Pinpoint the cell where the given text exists, returning its [X, Y] midpoint coordinate. 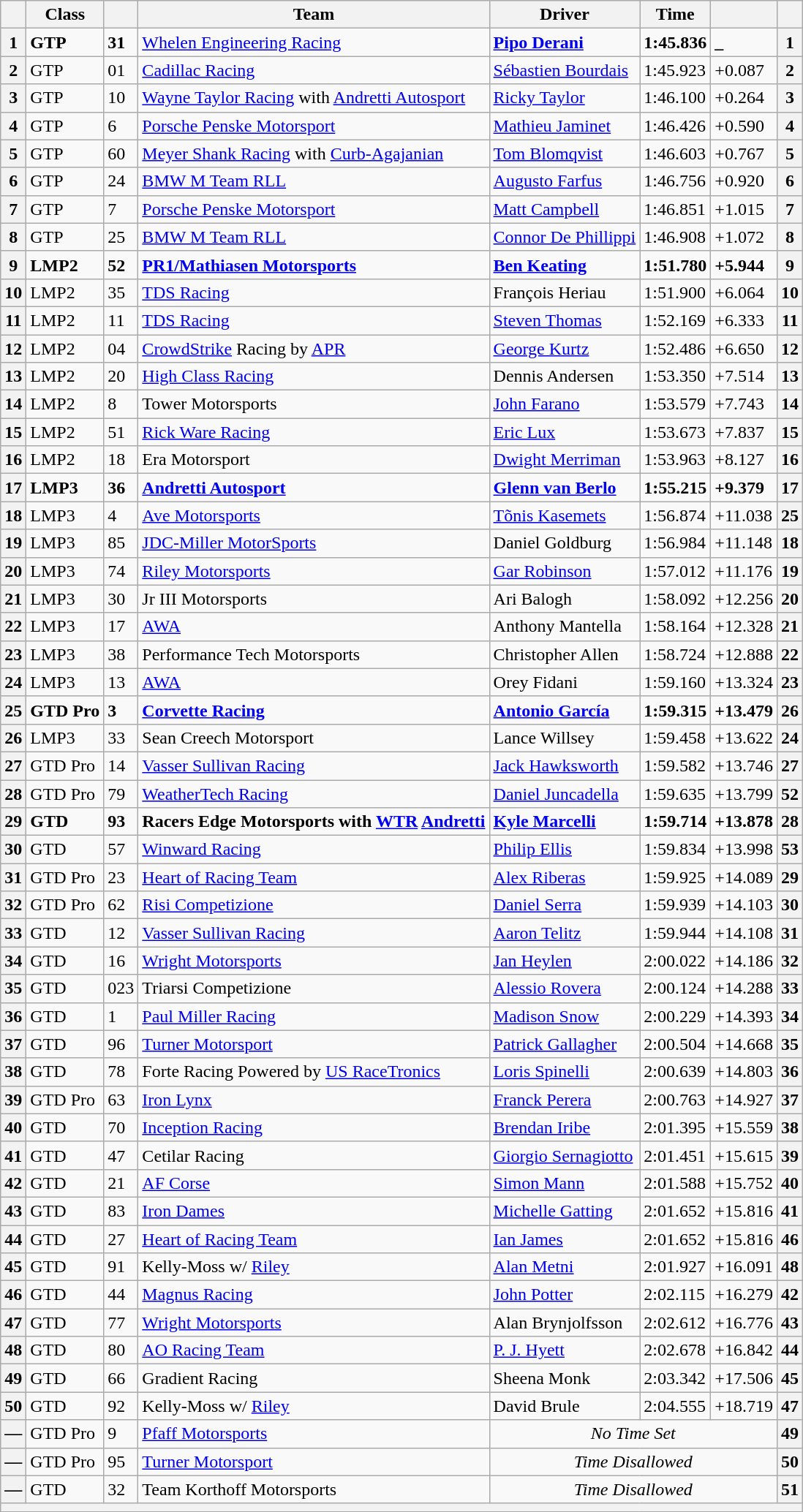
2:02.115 [676, 1295]
+13.799 [744, 793]
2:00.229 [676, 1016]
Inception Racing [314, 1127]
Antonio García [565, 710]
1:51.900 [676, 292]
Iron Dames [314, 1211]
Madison Snow [565, 1016]
Patrick Gallagher [565, 1044]
Matt Campbell [565, 209]
Driver [565, 15]
Christopher Allen [565, 654]
Brendan Iribe [565, 1127]
+11.176 [744, 571]
Alan Brynjolfsson [565, 1323]
1:59.635 [676, 793]
63 [121, 1100]
+16.776 [744, 1323]
Riley Motorsports [314, 571]
+12.328 [744, 627]
Sean Creech Motorsport [314, 738]
+15.615 [744, 1155]
+14.927 [744, 1100]
+14.089 [744, 877]
1:59.315 [676, 710]
George Kurtz [565, 349]
1:52.169 [676, 320]
2:02.678 [676, 1350]
+11.148 [744, 543]
Gradient Racing [314, 1378]
83 [121, 1211]
1:46.908 [676, 237]
+12.256 [744, 599]
Mathieu Jaminet [565, 126]
1:59.944 [676, 933]
+6.333 [744, 320]
+14.393 [744, 1016]
François Heriau [565, 292]
Gar Robinson [565, 571]
1:46.100 [676, 98]
Corvette Racing [314, 710]
John Farano [565, 404]
Sheena Monk [565, 1378]
+0.590 [744, 126]
Tõnis Kasemets [565, 515]
95 [121, 1462]
Cadillac Racing [314, 70]
PR1/Mathiasen Motorsports [314, 265]
+6.064 [744, 292]
80 [121, 1350]
+0.087 [744, 70]
Team [314, 15]
Era Motorsport [314, 460]
Tower Motorsports [314, 404]
62 [121, 905]
1:46.603 [676, 154]
2:03.342 [676, 1378]
Giorgio Sernagiotto [565, 1155]
+11.038 [744, 515]
2:01.588 [676, 1183]
Franck Perera [565, 1100]
2:01.927 [676, 1267]
Ian James [565, 1239]
Whelen Engineering Racing [314, 42]
+6.650 [744, 349]
Performance Tech Motorsports [314, 654]
1:56.984 [676, 543]
2:00.763 [676, 1100]
Ben Keating [565, 265]
Jack Hawksworth [565, 766]
Daniel Goldburg [565, 543]
+0.767 [744, 154]
60 [121, 154]
+15.752 [744, 1183]
79 [121, 793]
Aaron Telitz [565, 933]
1:56.874 [676, 515]
1:46.756 [676, 181]
David Brule [565, 1406]
74 [121, 571]
WeatherTech Racing [314, 793]
Forte Racing Powered by US RaceTronics [314, 1072]
Meyer Shank Racing with Curb-Agajanian [314, 154]
Sébastien Bourdais [565, 70]
_ [744, 42]
Iron Lynx [314, 1100]
Dennis Andersen [565, 377]
1:57.012 [676, 571]
+7.514 [744, 377]
+5.944 [744, 265]
Ave Motorsports [314, 515]
Ari Balogh [565, 599]
Alan Metni [565, 1267]
+14.103 [744, 905]
+15.559 [744, 1127]
1:59.714 [676, 822]
Daniel Serra [565, 905]
2:02.612 [676, 1323]
Connor De Phillippi [565, 237]
Magnus Racing [314, 1295]
+7.743 [744, 404]
2:00.022 [676, 961]
1:59.834 [676, 850]
Lance Willsey [565, 738]
Philip Ellis [565, 850]
+17.506 [744, 1378]
1:45.923 [676, 70]
+1.015 [744, 209]
No Time Set [633, 1434]
1:58.724 [676, 654]
Class [65, 15]
Orey Fidani [565, 682]
Alessio Rovera [565, 989]
Rick Ware Racing [314, 432]
John Potter [565, 1295]
Winward Racing [314, 850]
78 [121, 1072]
2:04.555 [676, 1406]
AO Racing Team [314, 1350]
2:00.639 [676, 1072]
92 [121, 1406]
+1.072 [744, 237]
1:52.486 [676, 349]
+16.091 [744, 1267]
+13.746 [744, 766]
Augusto Farfus [565, 181]
+14.288 [744, 989]
Pipo Derani [565, 42]
+9.379 [744, 488]
Simon Mann [565, 1183]
+13.622 [744, 738]
Michelle Gatting [565, 1211]
70 [121, 1127]
96 [121, 1044]
+0.264 [744, 98]
Alex Riberas [565, 877]
1:51.780 [676, 265]
AF Corse [314, 1183]
+13.998 [744, 850]
Risi Competizione [314, 905]
High Class Racing [314, 377]
1:45.836 [676, 42]
Time [676, 15]
Loris Spinelli [565, 1072]
53 [790, 850]
+14.803 [744, 1072]
1:46.426 [676, 126]
Daniel Juncadella [565, 793]
Steven Thomas [565, 320]
+18.719 [744, 1406]
Triarsi Competizione [314, 989]
JDC-Miller MotorSports [314, 543]
+13.479 [744, 710]
1:53.579 [676, 404]
2:01.451 [676, 1155]
01 [121, 70]
+13.324 [744, 682]
P. J. Hyett [565, 1350]
Ricky Taylor [565, 98]
2:01.395 [676, 1127]
85 [121, 543]
Wayne Taylor Racing with Andretti Autosport [314, 98]
Anthony Mantella [565, 627]
93 [121, 822]
66 [121, 1378]
1:55.215 [676, 488]
77 [121, 1323]
1:59.160 [676, 682]
+13.878 [744, 822]
1:53.673 [676, 432]
+8.127 [744, 460]
1:53.350 [676, 377]
1:53.963 [676, 460]
2:00.124 [676, 989]
Glenn van Berlo [565, 488]
Team Korthoff Motorsports [314, 1489]
Pfaff Motorsports [314, 1434]
Dwight Merriman [565, 460]
Andretti Autosport [314, 488]
Jan Heylen [565, 961]
1:59.939 [676, 905]
+14.186 [744, 961]
+14.108 [744, 933]
Racers Edge Motorsports with WTR Andretti [314, 822]
04 [121, 349]
1:59.925 [676, 877]
Jr III Motorsports [314, 599]
+0.920 [744, 181]
+16.842 [744, 1350]
Cetilar Racing [314, 1155]
57 [121, 850]
+7.837 [744, 432]
+16.279 [744, 1295]
1:46.851 [676, 209]
023 [121, 989]
1:59.582 [676, 766]
+14.668 [744, 1044]
+12.888 [744, 654]
CrowdStrike Racing by APR [314, 349]
1:59.458 [676, 738]
Eric Lux [565, 432]
2:00.504 [676, 1044]
1:58.164 [676, 627]
Tom Blomqvist [565, 154]
1:58.092 [676, 599]
Kyle Marcelli [565, 822]
91 [121, 1267]
Paul Miller Racing [314, 1016]
